Capture the cell that displays the provided text and extract its [x, y] central coordinate. 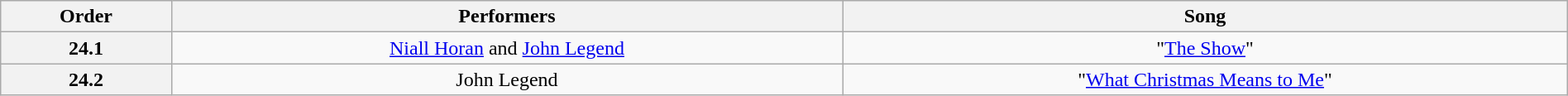
Performers [507, 17]
"What Christmas Means to Me" [1206, 79]
"The Show" [1206, 48]
24.2 [86, 79]
Song [1206, 17]
Order [86, 17]
Niall Horan and John Legend [507, 48]
John Legend [507, 79]
24.1 [86, 48]
